Return [x, y] of the center of cell containing provided text 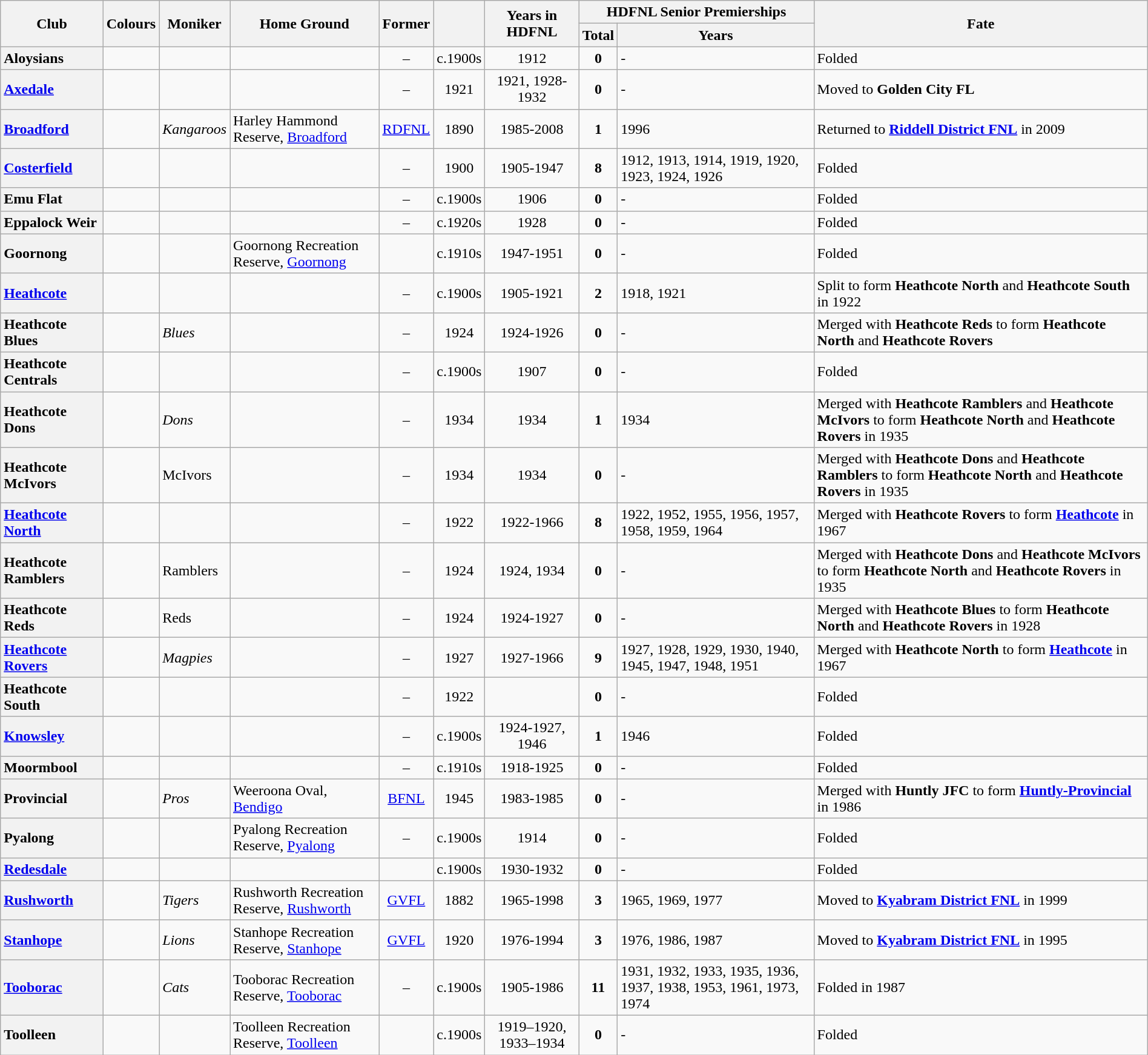
Rushworth Recreation Reserve, Rushworth [305, 900]
Emu Flat [52, 199]
1931, 1932, 1933, 1935, 1936, 1937, 1938, 1953, 1961, 1973, 1974 [716, 987]
Merged with Heathcote Rovers to form Heathcote in 1967 [981, 523]
Heathcote McIvors [52, 475]
Blues [195, 332]
1900 [459, 168]
Moved to Kyabram District FNL in 1995 [981, 940]
Toolleen [52, 1034]
Heathcote Centrals [52, 372]
Merged with Heathcote Dons and Heathcote Ramblers to form Heathcote North and Heathcote Rovers in 1935 [981, 475]
2 [598, 293]
1914 [532, 838]
Heathcote Ramblers [52, 570]
Pyalong [52, 838]
1905-1986 [532, 987]
1918, 1921 [716, 293]
1924-1927, 1946 [532, 736]
Home Ground [305, 24]
1965-1998 [532, 900]
1924, 1934 [532, 570]
Merged with Heathcote North to form Heathcote in 1967 [981, 658]
Aloysians [52, 58]
Harley Hammond Reserve, Broadford [305, 128]
Knowsley [52, 736]
Moved to Golden City FL [981, 90]
Merged with Heathcote Blues to form Heathcote North and Heathcote Rovers in 1928 [981, 618]
1930-1932 [532, 869]
Redesdale [52, 869]
Tooborac [52, 987]
Moniker [195, 24]
1983-1985 [532, 798]
Heathcote North [52, 523]
Heathcote Blues [52, 332]
Moved to Kyabram District FNL in 1999 [981, 900]
Heathcote South [52, 696]
1921 [459, 90]
Provincial [52, 798]
1912, 1913, 1914, 1919, 1920, 1923, 1924, 1926 [716, 168]
Folded in 1987 [981, 987]
Fate [981, 24]
Club [52, 24]
BFNL [406, 798]
1996 [716, 128]
Years in HDFNL [532, 24]
1905-1921 [532, 293]
Merged with Heathcote Reds to form Heathcote North and Heathcote Rovers [981, 332]
9 [598, 658]
Merged with Huntly JFC to form Huntly-Provincial in 1986 [981, 798]
1985-2008 [532, 128]
1912 [532, 58]
1924-1927 [532, 618]
1918-1925 [532, 767]
Merged with Heathcote Ramblers and Heathcote McIvors to form Heathcote North and Heathcote Rovers in 1935 [981, 419]
Goornong Recreation Reserve, Goornong [305, 253]
Rushworth [52, 900]
Heathcote [52, 293]
Magpies [195, 658]
RDFNL [406, 128]
1965, 1969, 1977 [716, 900]
Merged with Heathcote Dons and Heathcote McIvors to form Heathcote North and Heathcote Rovers in 1935 [981, 570]
c.1920s [459, 222]
Axedale [52, 90]
11 [598, 987]
Pros [195, 798]
Goornong [52, 253]
Costerfield [52, 168]
1922-1966 [532, 523]
Stanhope Recreation Reserve, Stanhope [305, 940]
Moormbool [52, 767]
1947-1951 [532, 253]
1976, 1986, 1987 [716, 940]
Toolleen Recreation Reserve, Toolleen [305, 1034]
Tooborac Recreation Reserve, Tooborac [305, 987]
Weeroona Oval, Bendigo [305, 798]
1976-1994 [532, 940]
Colours [131, 24]
1905-1947 [532, 168]
Ramblers [195, 570]
1906 [532, 199]
Total [598, 35]
Stanhope [52, 940]
1919–1920, 1933–1934 [532, 1034]
Broadford [52, 128]
1946 [716, 736]
1921, 1928-1932 [532, 90]
Kangaroos [195, 128]
Heathcote Reds [52, 618]
Split to form Heathcote North and Heathcote South in 1922 [981, 293]
1927, 1928, 1929, 1930, 1940, 1945, 1947, 1948, 1951 [716, 658]
1890 [459, 128]
Tigers [195, 900]
1928 [532, 222]
Dons [195, 419]
Cats [195, 987]
Reds [195, 618]
1945 [459, 798]
Heathcote Rovers [52, 658]
Former [406, 24]
McIvors [195, 475]
1907 [532, 372]
Lions [195, 940]
HDFNL Senior Premierships [696, 12]
Heathcote Dons [52, 419]
1924-1926 [532, 332]
1882 [459, 900]
Returned to Riddell District FNL in 2009 [981, 128]
1927 [459, 658]
1927-1966 [532, 658]
1922, 1952, 1955, 1956, 1957, 1958, 1959, 1964 [716, 523]
Pyalong Recreation Reserve, Pyalong [305, 838]
Years [716, 35]
Eppalock Weir [52, 222]
1920 [459, 940]
